Search for the cell housing the specified text and yield its [x, y] center coordinate. 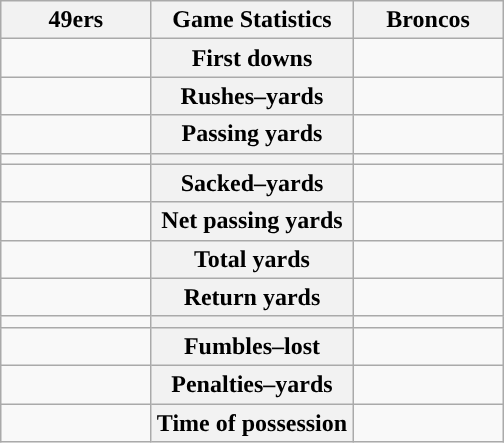
Total yards [252, 259]
Net passing yards [252, 221]
Time of possession [252, 423]
Rushes–yards [252, 96]
Passing yards [252, 134]
Sacked–yards [252, 183]
Return yards [252, 297]
First downs [252, 58]
Fumbles–lost [252, 346]
Game Statistics [252, 20]
49ers [76, 20]
Broncos [428, 20]
Penalties–yards [252, 384]
